Find where the given text appears and provide that cell's center as [x, y] coordinate. 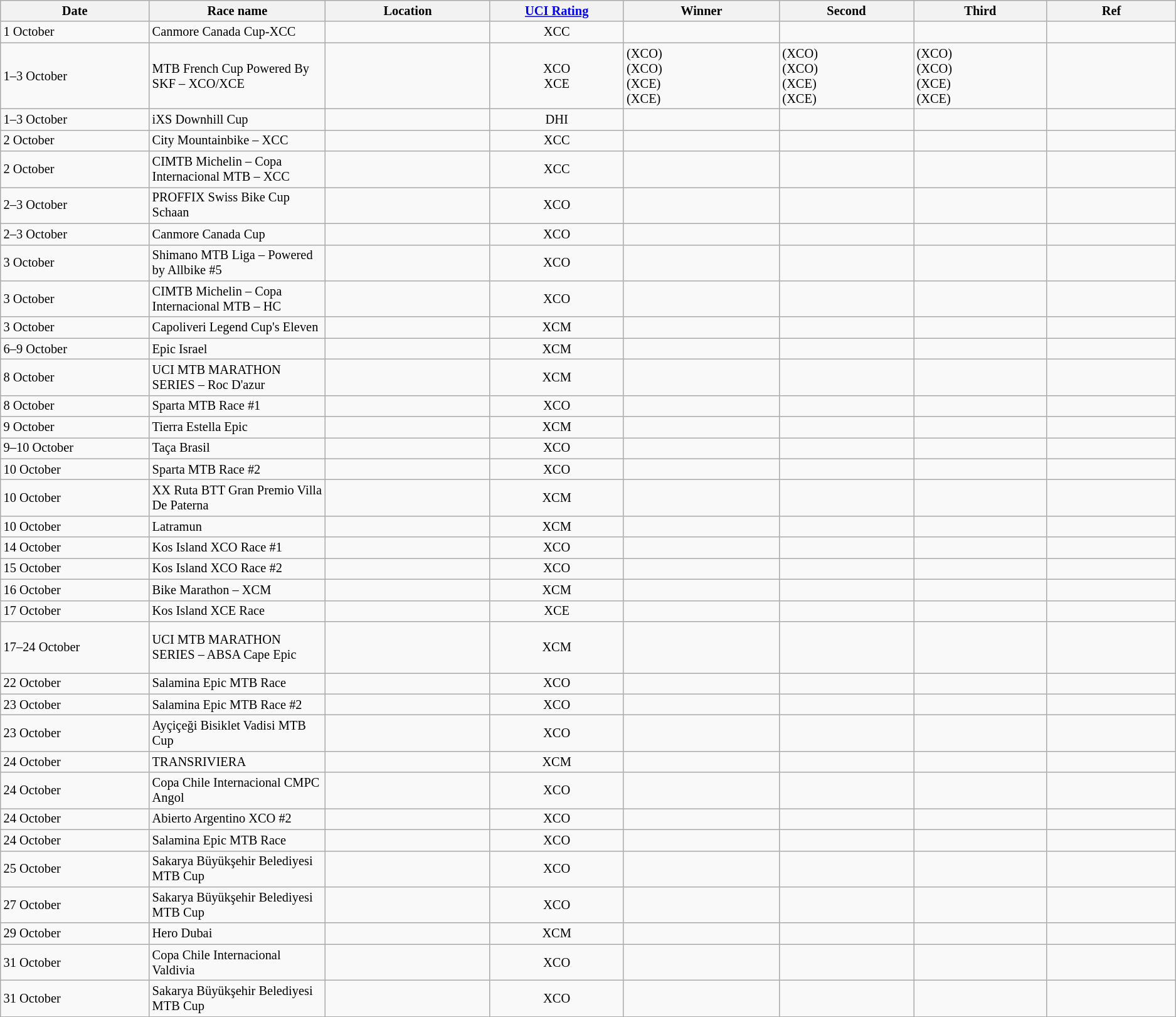
Shimano MTB Liga – Powered by Allbike #5 [237, 263]
Copa Chile Internacional Valdivia [237, 962]
22 October [75, 683]
Second [847, 11]
Bike Marathon – XCM [237, 590]
14 October [75, 548]
Kos Island XCO Race #1 [237, 548]
Copa Chile Internacional CMPC Angol [237, 791]
Canmore Canada Cup [237, 234]
UCI Rating [557, 11]
Third [981, 11]
Latramun [237, 526]
16 October [75, 590]
TRANSRIVIERA [237, 762]
Kos Island XCE Race [237, 611]
27 October [75, 905]
City Mountainbike – XCC [237, 141]
6–9 October [75, 349]
Taça Brasil [237, 448]
Salamina Epic MTB Race #2 [237, 705]
iXS Downhill Cup [237, 119]
Kos Island XCO Race #2 [237, 568]
Epic Israel [237, 349]
PROFFIX Swiss Bike Cup Schaan [237, 205]
Race name [237, 11]
UCI MTB MARATHON SERIES – Roc D'azur [237, 377]
XCOXCE [557, 76]
Tierra Estella Epic [237, 427]
DHI [557, 119]
Canmore Canada Cup-XCC [237, 32]
25 October [75, 869]
MTB French Cup Powered By SKF – XCO/XCE [237, 76]
Sparta MTB Race #2 [237, 469]
15 October [75, 568]
Sparta MTB Race #1 [237, 406]
Ref [1111, 11]
Hero Dubai [237, 934]
17–24 October [75, 647]
9–10 October [75, 448]
XX Ruta BTT Gran Premio Villa De Paterna [237, 498]
Winner [701, 11]
Location [408, 11]
Ayçiçeği Bisiklet Vadisi MTB Cup [237, 733]
Capoliveri Legend Cup's Eleven [237, 327]
CIMTB Michelin – Copa Internacional MTB – HC [237, 299]
1 October [75, 32]
29 October [75, 934]
CIMTB Michelin – Copa Internacional MTB – XCC [237, 169]
17 October [75, 611]
9 October [75, 427]
Abierto Argentino XCO #2 [237, 819]
UCI MTB MARATHON SERIES – ABSA Cape Epic [237, 647]
Date [75, 11]
XCE [557, 611]
